Return the [X, Y] coordinate for the center point of the cell that contains the specified text.  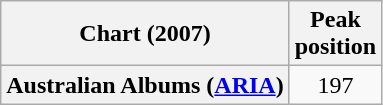
Australian Albums (ARIA) [145, 85]
Chart (2007) [145, 34]
197 [335, 85]
Peakposition [335, 34]
